Return [x, y] of the center of cell containing provided text 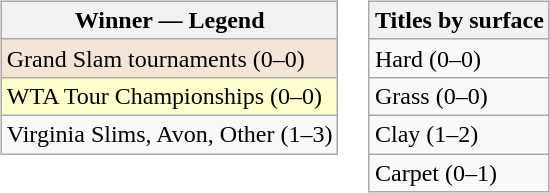
Hard (0–0) [459, 58]
Virginia Slims, Avon, Other (1–3) [170, 134]
WTA Tour Championships (0–0) [170, 96]
Winner — Legend [170, 20]
Carpet (0–1) [459, 173]
Clay (1–2) [459, 134]
Grand Slam tournaments (0–0) [170, 58]
Titles by surface [459, 20]
Grass (0–0) [459, 96]
